Extract the (X, Y) coordinate from the center of the cell holding the provided text.  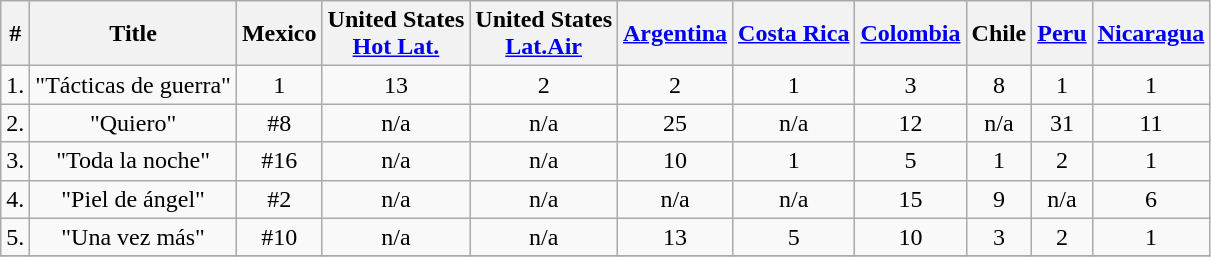
"Toda la noche" (134, 161)
#2 (279, 199)
6 (1151, 199)
Peru (1062, 34)
Title (134, 34)
"Tácticas de guerra" (134, 85)
Costa Rica (794, 34)
Mexico (279, 34)
United StatesLat.Air (544, 34)
31 (1062, 123)
4. (16, 199)
# (16, 34)
15 (910, 199)
Colombia (910, 34)
#16 (279, 161)
Nicaragua (1151, 34)
12 (910, 123)
"Una vez más" (134, 237)
Chile (999, 34)
8 (999, 85)
3. (16, 161)
"Quiero" (134, 123)
#8 (279, 123)
"Piel de ángel" (134, 199)
11 (1151, 123)
25 (676, 123)
5. (16, 237)
#10 (279, 237)
9 (999, 199)
2. (16, 123)
United StatesHot Lat. (396, 34)
Argentina (676, 34)
1. (16, 85)
